Provide the [x, y] coordinate of the cell's center where the given text is located.  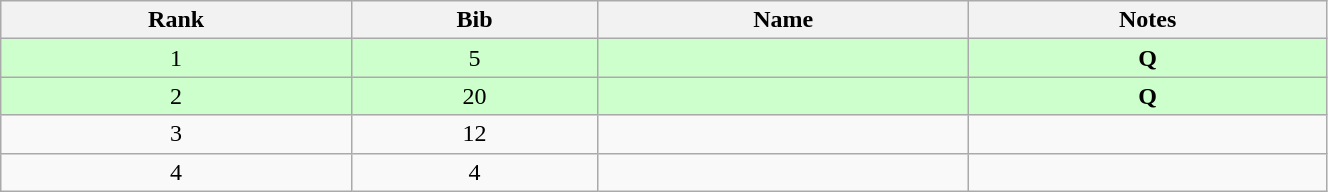
5 [474, 58]
Rank [176, 20]
12 [474, 134]
Name [784, 20]
20 [474, 96]
1 [176, 58]
2 [176, 96]
Bib [474, 20]
3 [176, 134]
Notes [1148, 20]
